Output the (X, Y) coordinate of the center of the cell containing the given text.  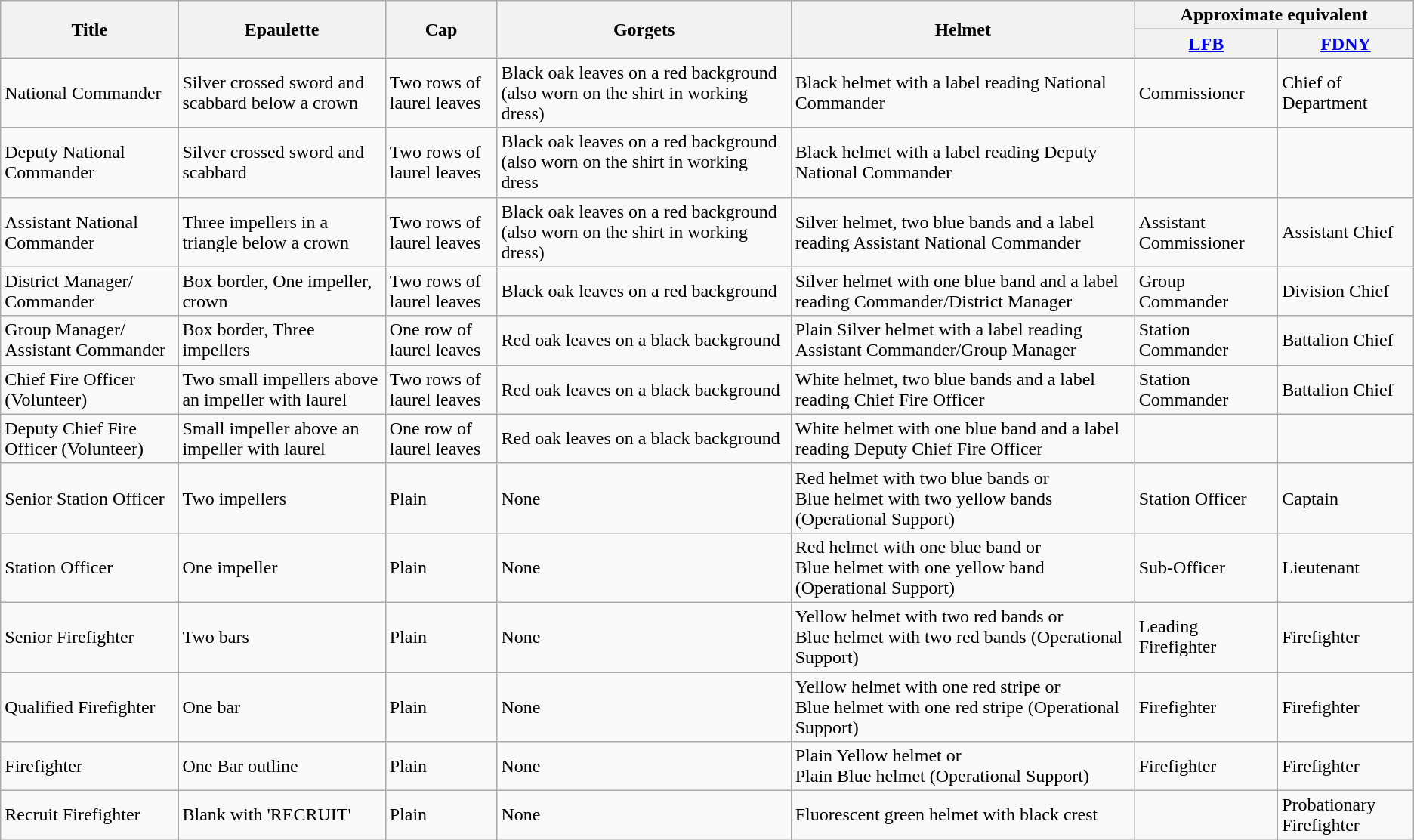
Black oak leaves on a red background (also worn on the shirt in working dress (644, 162)
Red helmet with two blue bands or Blue helmet with two yellow bands (Operational Support) (962, 498)
Yellow helmet with two red bands or Blue helmet with two red bands (Operational Support) (962, 637)
Chief Fire Officer (Volunteer) (89, 390)
Chief of Department (1346, 93)
Deputy Chief Fire Officer (Volunteer) (89, 438)
Assistant Commissioner (1206, 232)
Approximate equivalent (1274, 15)
Lieutenant (1346, 567)
Fluorescent green helmet with black crest (962, 816)
Senior Station Officer (89, 498)
Black oak leaves on a red background (644, 292)
Silver helmet with one blue band and a label reading Commander/District Manager (962, 292)
Sub-Officer (1206, 567)
One Bar outline (282, 766)
Two bars (282, 637)
Box border, One impeller, crown (282, 292)
Recruit Firefighter (89, 816)
Group Manager/ Assistant Commander (89, 340)
Division Chief (1346, 292)
Silver helmet, two blue bands and a label reading Assistant National Commander (962, 232)
Group Commander (1206, 292)
Leading Firefighter (1206, 637)
Epaulette (282, 29)
Senior Firefighter (89, 637)
Probationary Firefighter (1346, 816)
Helmet (962, 29)
Silver crossed sword and scabbard below a crown (282, 93)
Box border, Three impellers (282, 340)
Cap (441, 29)
Small impeller above an impeller with laurel (282, 438)
District Manager/Commander (89, 292)
White helmet with one blue band and a label reading Deputy Chief Fire Officer (962, 438)
One impeller (282, 567)
Two small impellers above an impeller with laurel (282, 390)
White helmet, two blue bands and a label reading Chief Fire Officer (962, 390)
Plain Yellow helmet orPlain Blue helmet (Operational Support) (962, 766)
Red helmet with one blue band or Blue helmet with one yellow band (Operational Support) (962, 567)
Blank with 'RECRUIT' (282, 816)
Yellow helmet with one red stripe or Blue helmet with one red stripe (Operational Support) (962, 707)
Captain (1346, 498)
One bar (282, 707)
Three impellers in a triangle below a crown (282, 232)
National Commander (89, 93)
LFB (1206, 44)
Assistant Chief (1346, 232)
Black helmet with a label reading National Commander (962, 93)
Black helmet with a label reading Deputy National Commander (962, 162)
Title (89, 29)
Deputy National Commander (89, 162)
Silver crossed sword and scabbard (282, 162)
Gorgets (644, 29)
Qualified Firefighter (89, 707)
Two impellers (282, 498)
Commissioner (1206, 93)
Plain Silver helmet with a label reading Assistant Commander/Group Manager (962, 340)
FDNY (1346, 44)
Assistant National Commander (89, 232)
